Detect which cell encompasses the target text, then output its (x, y) center coordinate. 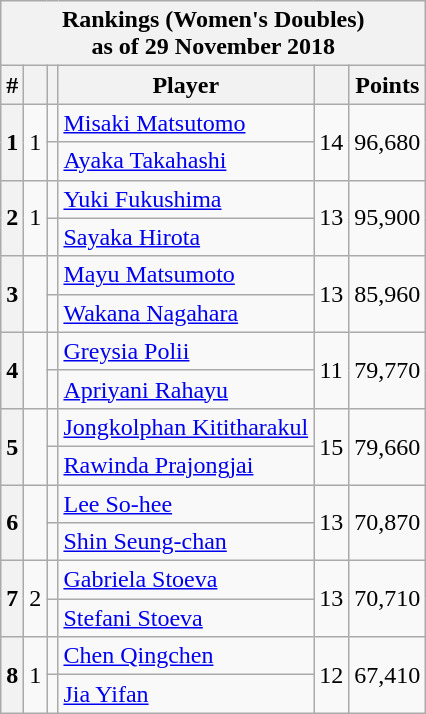
70,710 (388, 599)
Points (388, 85)
Jia Yifan (186, 694)
Yuki Fukushima (186, 199)
95,900 (388, 218)
3 (12, 294)
Wakana Nagahara (186, 313)
12 (332, 675)
85,960 (388, 294)
4 (12, 370)
70,870 (388, 522)
Shin Seung-chan (186, 542)
Greysia Polii (186, 351)
8 (12, 675)
Stefani Stoeva (186, 618)
15 (332, 446)
96,680 (388, 142)
Lee So-hee (186, 503)
Rankings (Women's Doubles)as of 29 November 2018 (214, 34)
Jongkolphan Kititharakul (186, 427)
Chen Qingchen (186, 656)
7 (12, 599)
Ayaka Takahashi (186, 161)
Rawinda Prajongjai (186, 465)
Mayu Matsumoto (186, 275)
14 (332, 142)
Gabriela Stoeva (186, 580)
Player (186, 85)
11 (332, 370)
67,410 (388, 675)
79,770 (388, 370)
79,660 (388, 446)
Misaki Matsutomo (186, 123)
Sayaka Hirota (186, 237)
5 (12, 446)
6 (12, 522)
Apriyani Rahayu (186, 389)
# (12, 85)
